Search for the cell housing the specified text and yield its [X, Y] center coordinate. 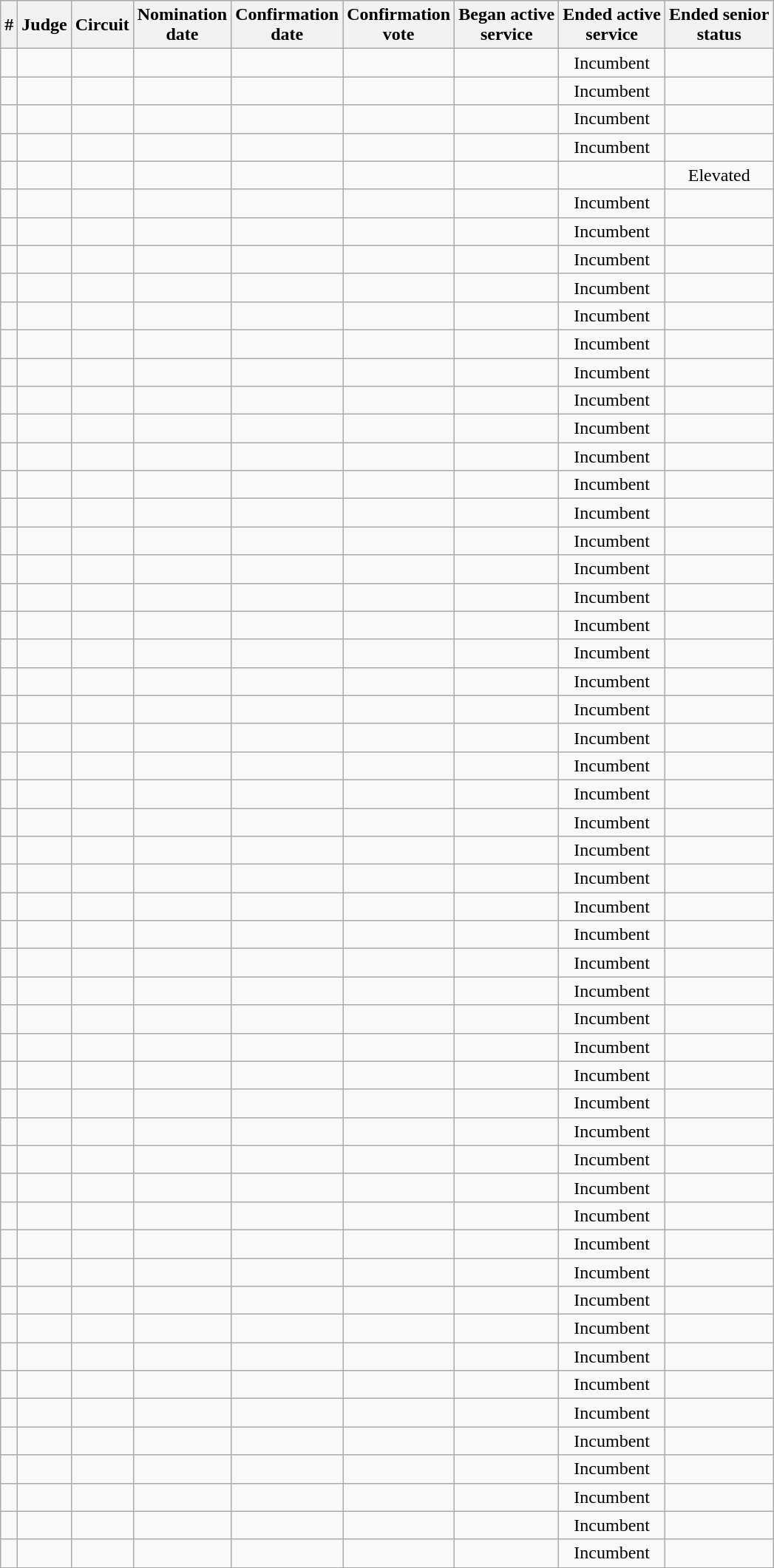
Ended activeservice [612, 25]
Circuit [102, 25]
Judge [44, 25]
Confirmationvote [399, 25]
Confirmationdate [287, 25]
Nominationdate [182, 25]
# [9, 25]
Elevated [719, 175]
Began activeservice [507, 25]
Ended seniorstatus [719, 25]
